From the cell containing the given text, extract its center point as [x, y] coordinate. 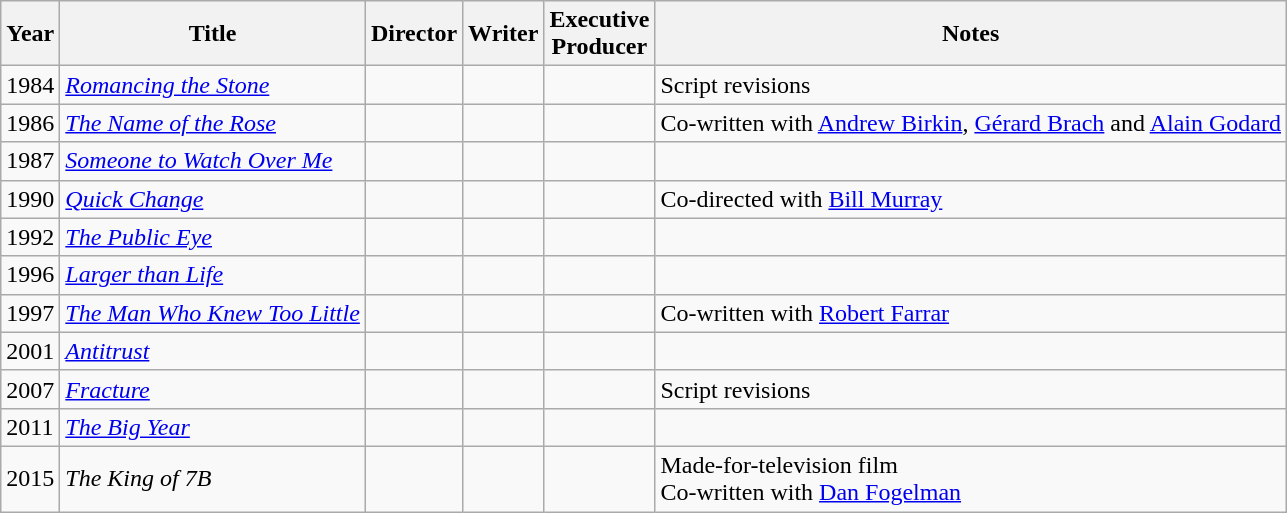
Writer [504, 34]
The King of 7B [213, 478]
1996 [30, 275]
2001 [30, 351]
2015 [30, 478]
The Big Year [213, 427]
Larger than Life [213, 275]
1986 [30, 123]
Quick Change [213, 199]
The Public Eye [213, 237]
Someone to Watch Over Me [213, 161]
Title [213, 34]
1987 [30, 161]
Year [30, 34]
Fracture [213, 389]
Co-written with Andrew Birkin, Gérard Brach and Alain Godard [971, 123]
Notes [971, 34]
1997 [30, 313]
2007 [30, 389]
Antitrust [213, 351]
Made-for-television filmCo-written with Dan Fogelman [971, 478]
Romancing the Stone [213, 85]
2011 [30, 427]
Co-directed with Bill Murray [971, 199]
ExecutiveProducer [600, 34]
The Man Who Knew Too Little [213, 313]
The Name of the Rose [213, 123]
1992 [30, 237]
Co-written with Robert Farrar [971, 313]
1990 [30, 199]
1984 [30, 85]
Director [414, 34]
